Capture the cell that displays the provided text and extract its (X, Y) central coordinate. 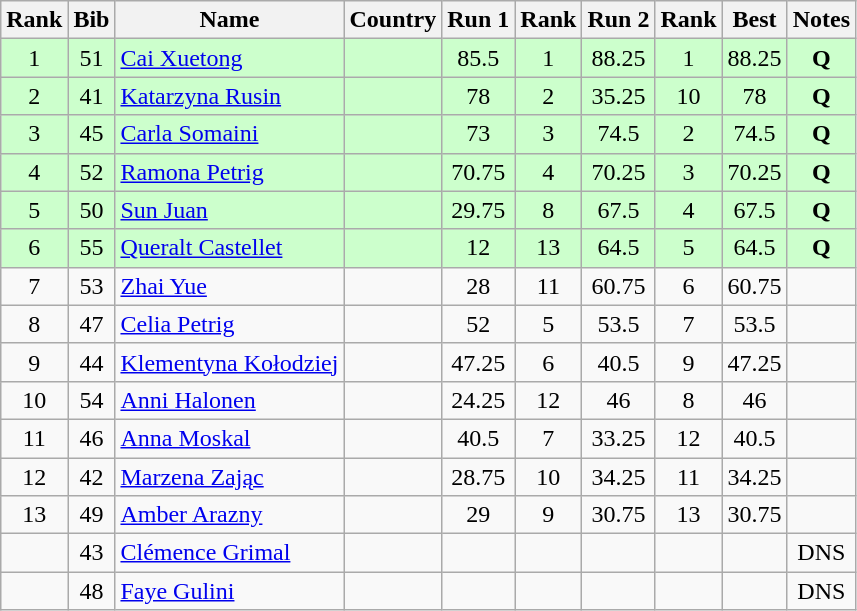
Anna Moskal (230, 438)
Anni Halonen (230, 400)
Run 1 (478, 20)
33.25 (618, 438)
Celia Petrig (230, 324)
29.75 (478, 210)
Zhai Yue (230, 286)
48 (92, 591)
28 (478, 286)
Clémence Grimal (230, 553)
Cai Xuetong (230, 58)
44 (92, 362)
85.5 (478, 58)
51 (92, 58)
54 (92, 400)
Notes (821, 20)
Faye Gulini (230, 591)
55 (92, 248)
Country (393, 20)
24.25 (478, 400)
70.75 (478, 172)
Katarzyna Rusin (230, 96)
Bib (92, 20)
Best (754, 20)
50 (92, 210)
Sun Juan (230, 210)
Klementyna Kołodziej (230, 362)
Amber Arazny (230, 515)
Marzena Zając (230, 477)
Run 2 (618, 20)
73 (478, 134)
43 (92, 553)
Carla Somaini (230, 134)
53 (92, 286)
Queralt Castellet (230, 248)
Ramona Petrig (230, 172)
29 (478, 515)
45 (92, 134)
41 (92, 96)
Name (230, 20)
35.25 (618, 96)
28.75 (478, 477)
47 (92, 324)
49 (92, 515)
42 (92, 477)
